Extract the (X, Y) coordinate from the center of the cell holding the provided text.  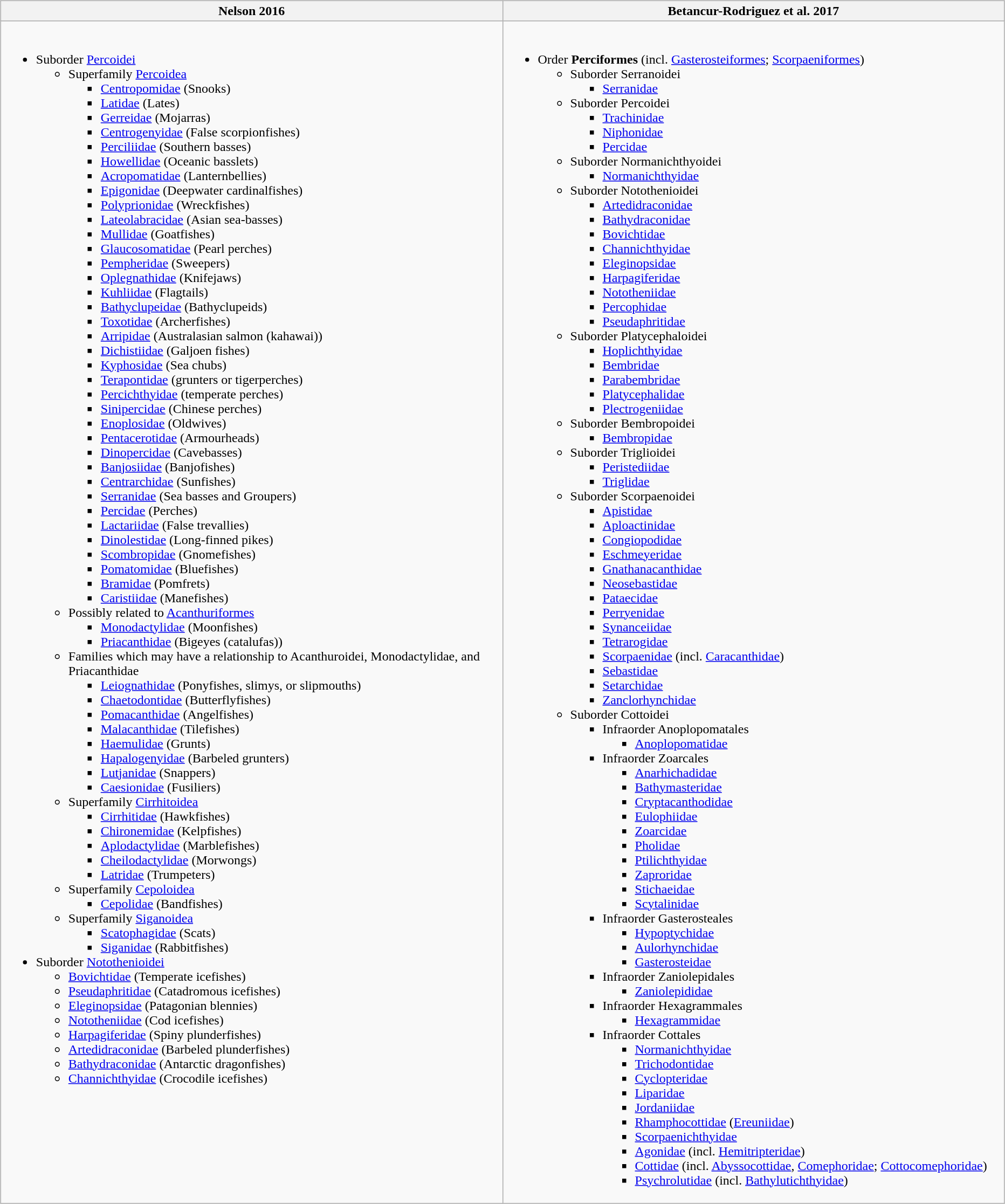
Betancur-Rodriguez et al. 2017 (754, 11)
Nelson 2016 (251, 11)
